Determine the (x, y) coordinate at the center of the cell enclosing the given text.  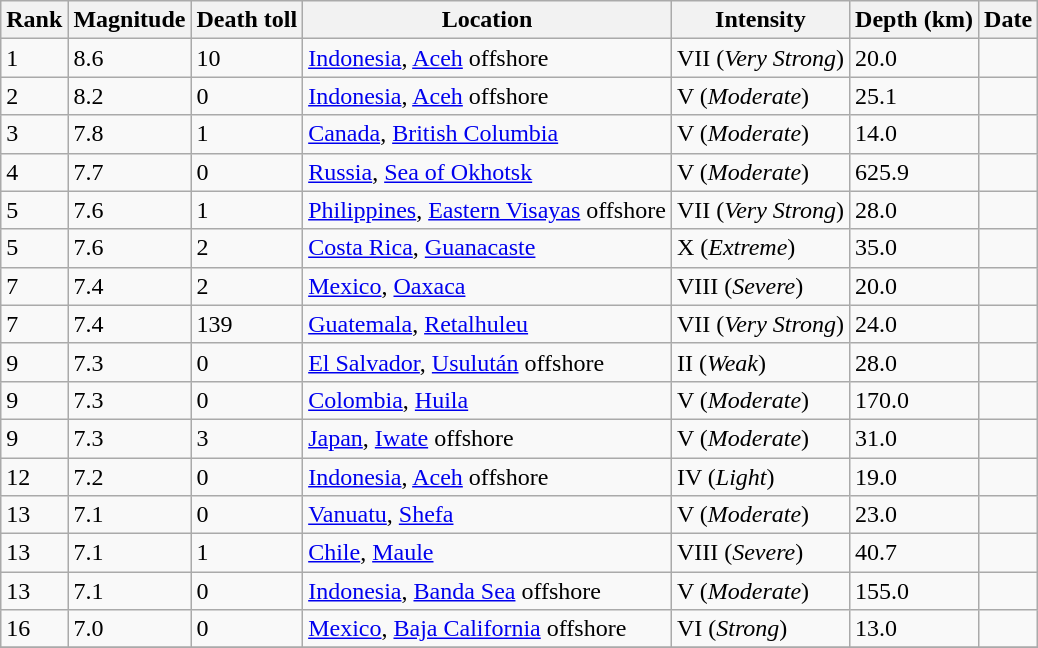
II (Weak) (760, 362)
8.6 (130, 58)
13.0 (914, 629)
X (Extreme) (760, 248)
Canada, British Columbia (488, 134)
VI (Strong) (760, 629)
19.0 (914, 477)
Indonesia, Banda Sea offshore (488, 591)
IV (Light) (760, 477)
31.0 (914, 438)
Vanuatu, Shefa (488, 515)
Date (1008, 20)
625.9 (914, 172)
4 (34, 172)
Magnitude (130, 20)
Costa Rica, Guanacaste (488, 248)
23.0 (914, 515)
Location (488, 20)
7.0 (130, 629)
170.0 (914, 400)
16 (34, 629)
24.0 (914, 324)
Depth (km) (914, 20)
Philippines, Eastern Visayas offshore (488, 210)
Rank (34, 20)
Mexico, Baja California offshore (488, 629)
10 (247, 58)
Chile, Maule (488, 553)
Guatemala, Retalhuleu (488, 324)
12 (34, 477)
139 (247, 324)
Mexico, Oaxaca (488, 286)
7.7 (130, 172)
40.7 (914, 553)
25.1 (914, 96)
El Salvador, Usulután offshore (488, 362)
155.0 (914, 591)
Death toll (247, 20)
Intensity (760, 20)
Japan, Iwate offshore (488, 438)
Russia, Sea of Okhotsk (488, 172)
7.8 (130, 134)
7.2 (130, 477)
14.0 (914, 134)
Colombia, Huila (488, 400)
8.2 (130, 96)
35.0 (914, 248)
